Locate the cell with the specified text and output its (x, y) center coordinate. 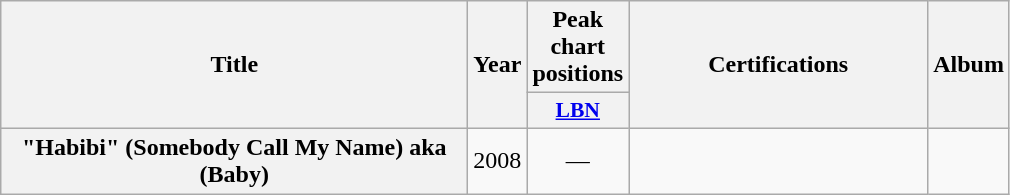
2008 (498, 160)
LBN (578, 111)
Year (498, 65)
Title (234, 65)
— (578, 160)
Certifications (778, 65)
Peak chart positions (578, 47)
"Habibi" (Somebody Call My Name) aka (Baby) (234, 160)
Album (969, 65)
